From the cell containing the given text, extract its center point as (x, y) coordinate. 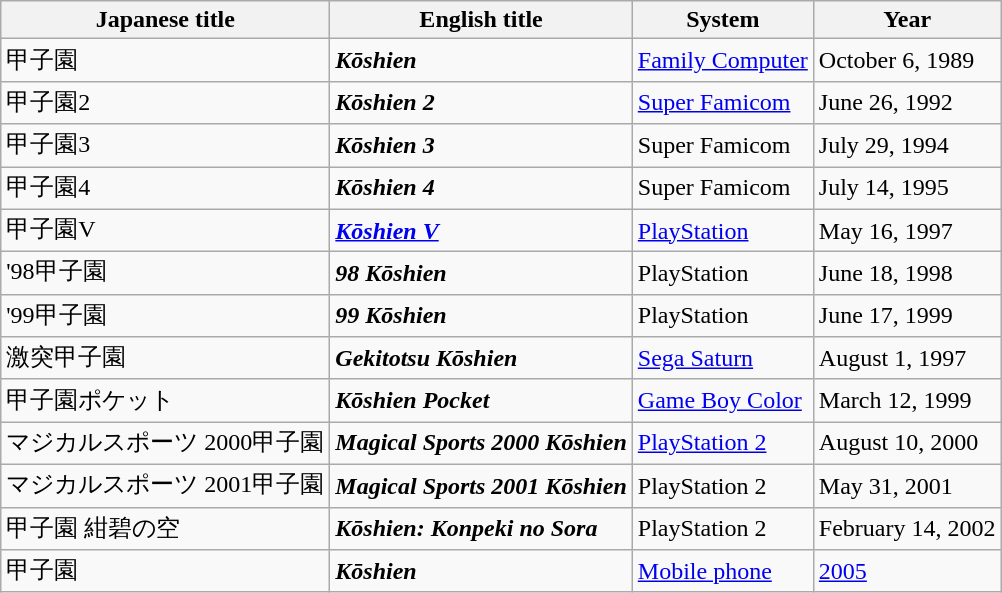
Magical Sports 2001 Kōshien (481, 486)
Kōshien 3 (481, 146)
March 12, 1999 (907, 400)
'99甲子園 (166, 316)
May 31, 2001 (907, 486)
June 26, 1992 (907, 102)
98 Kōshien (481, 274)
August 10, 2000 (907, 444)
2005 (907, 572)
Kōshien: Konpeki no Sora (481, 528)
甲子園 紺碧の空 (166, 528)
Year (907, 20)
甲子園4 (166, 188)
System (722, 20)
Family Computer (722, 60)
October 6, 1989 (907, 60)
August 1, 1997 (907, 358)
マジカルスポーツ 2001甲子園 (166, 486)
Sega Saturn (722, 358)
Kōshien 4 (481, 188)
Game Boy Color (722, 400)
甲子園2 (166, 102)
July 29, 1994 (907, 146)
Magical Sports 2000 Kōshien (481, 444)
激突甲子園 (166, 358)
June 18, 1998 (907, 274)
June 17, 1999 (907, 316)
July 14, 1995 (907, 188)
English title (481, 20)
Mobile phone (722, 572)
Japanese title (166, 20)
甲子園V (166, 230)
99 Kōshien (481, 316)
Gekitotsu Kōshien (481, 358)
February 14, 2002 (907, 528)
Kōshien V (481, 230)
May 16, 1997 (907, 230)
甲子園ポケット (166, 400)
Kōshien 2 (481, 102)
マジカルスポーツ 2000甲子園 (166, 444)
'98甲子園 (166, 274)
Kōshien Pocket (481, 400)
甲子園3 (166, 146)
